Capture the cell that displays the provided text and extract its [x, y] central coordinate. 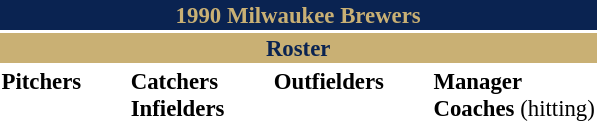
Roster [298, 48]
1990 Milwaukee Brewers [298, 15]
